From the cell containing the given text, extract its center point as (x, y) coordinate. 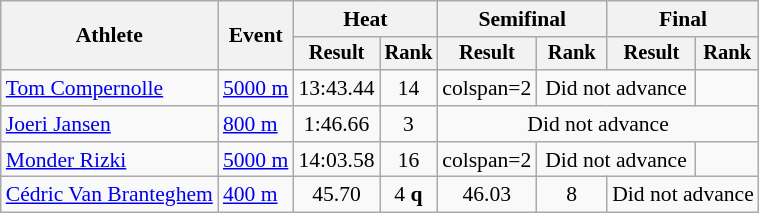
Athlete (110, 36)
16 (409, 160)
8 (572, 195)
14:03.58 (336, 160)
400 m (256, 195)
1:46.66 (336, 124)
Final (683, 19)
Cédric Van Branteghem (110, 195)
4 q (409, 195)
Heat (365, 19)
46.03 (486, 195)
45.70 (336, 195)
3 (409, 124)
800 m (256, 124)
Joeri Jansen (110, 124)
13:43.44 (336, 88)
Event (256, 36)
Tom Compernolle (110, 88)
14 (409, 88)
Monder Rizki (110, 160)
Semifinal (522, 19)
